Pinpoint the cell where the given text exists, returning its [x, y] midpoint coordinate. 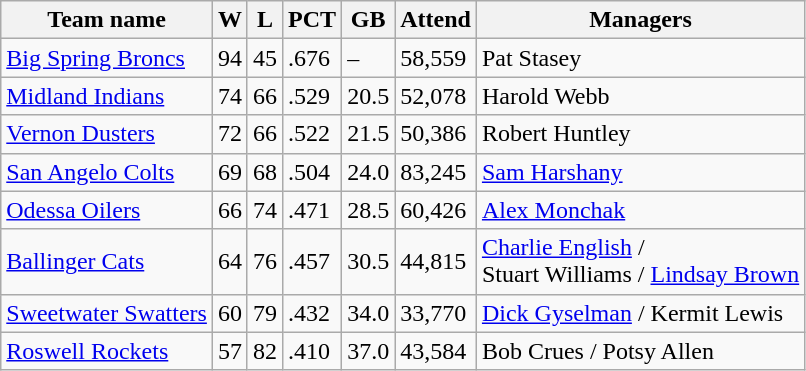
.471 [312, 210]
Big Spring Broncs [107, 58]
Odessa Oilers [107, 210]
.676 [312, 58]
GB [368, 20]
30.5 [368, 262]
Bob Crues / Potsy Allen [640, 351]
50,386 [436, 134]
Alex Monchak [640, 210]
37.0 [368, 351]
57 [230, 351]
Attend [436, 20]
Managers [640, 20]
Roswell Rockets [107, 351]
34.0 [368, 313]
– [368, 58]
94 [230, 58]
69 [230, 172]
58,559 [436, 58]
60,426 [436, 210]
64 [230, 262]
.432 [312, 313]
Robert Huntley [640, 134]
83,245 [436, 172]
San Angelo Colts [107, 172]
20.5 [368, 96]
.522 [312, 134]
72 [230, 134]
W [230, 20]
Team name [107, 20]
68 [264, 172]
.529 [312, 96]
43,584 [436, 351]
.457 [312, 262]
76 [264, 262]
60 [230, 313]
52,078 [436, 96]
Pat Stasey [640, 58]
21.5 [368, 134]
Vernon Dusters [107, 134]
Charlie English / Stuart Williams / Lindsay Brown [640, 262]
Sam Harshany [640, 172]
45 [264, 58]
Harold Webb [640, 96]
L [264, 20]
Sweetwater Swatters [107, 313]
Dick Gyselman / Kermit Lewis [640, 313]
28.5 [368, 210]
Ballinger Cats [107, 262]
44,815 [436, 262]
.410 [312, 351]
24.0 [368, 172]
Midland Indians [107, 96]
82 [264, 351]
.504 [312, 172]
33,770 [436, 313]
PCT [312, 20]
79 [264, 313]
